Return the [X, Y] coordinate for the center point of the cell that contains the specified text.  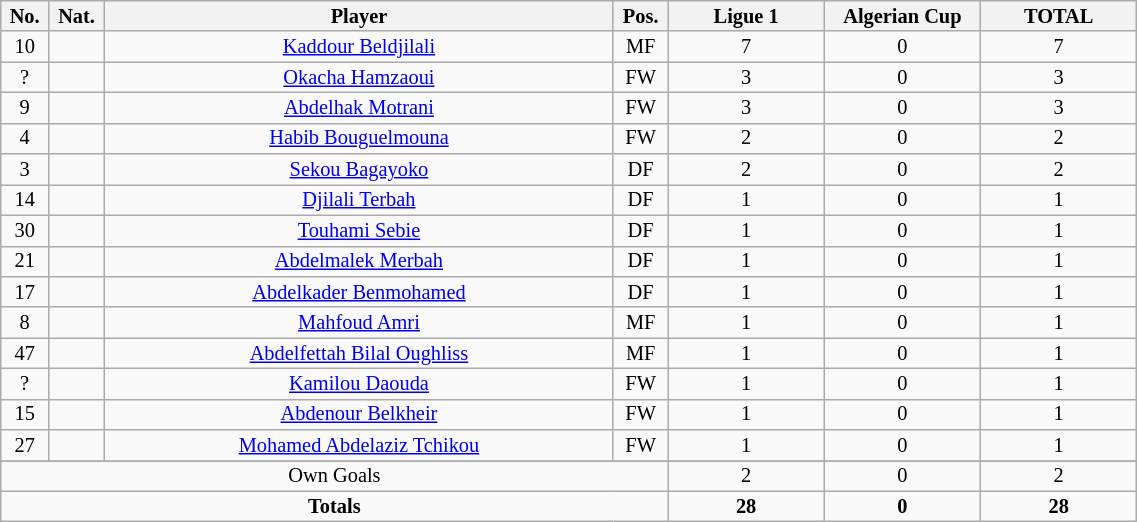
Abdelkader Benmohamed [360, 292]
Abdelmalek Merbah [360, 262]
Own Goals [334, 476]
Mahfoud Amri [360, 322]
Djilali Terbah [360, 200]
14 [25, 200]
9 [25, 108]
Pos. [640, 16]
Algerian Cup [902, 16]
17 [25, 292]
TOTAL [1059, 16]
10 [25, 46]
8 [25, 322]
Sekou Bagayoko [360, 170]
30 [25, 230]
Kaddour Beldjilali [360, 46]
27 [25, 446]
Habib Bouguelmouna [360, 138]
Totals [334, 506]
Abdelhak Motrani [360, 108]
21 [25, 262]
Touhami Sebie [360, 230]
Mohamed Abdelaziz Tchikou [360, 446]
Okacha Hamzaoui [360, 78]
Abdelfettah Bilal Oughliss [360, 354]
Player [360, 16]
15 [25, 414]
4 [25, 138]
No. [25, 16]
Nat. [77, 16]
Kamilou Daouda [360, 384]
Abdenour Belkheir [360, 414]
47 [25, 354]
Ligue 1 [746, 16]
